Capture the cell that displays the provided text and extract its (X, Y) central coordinate. 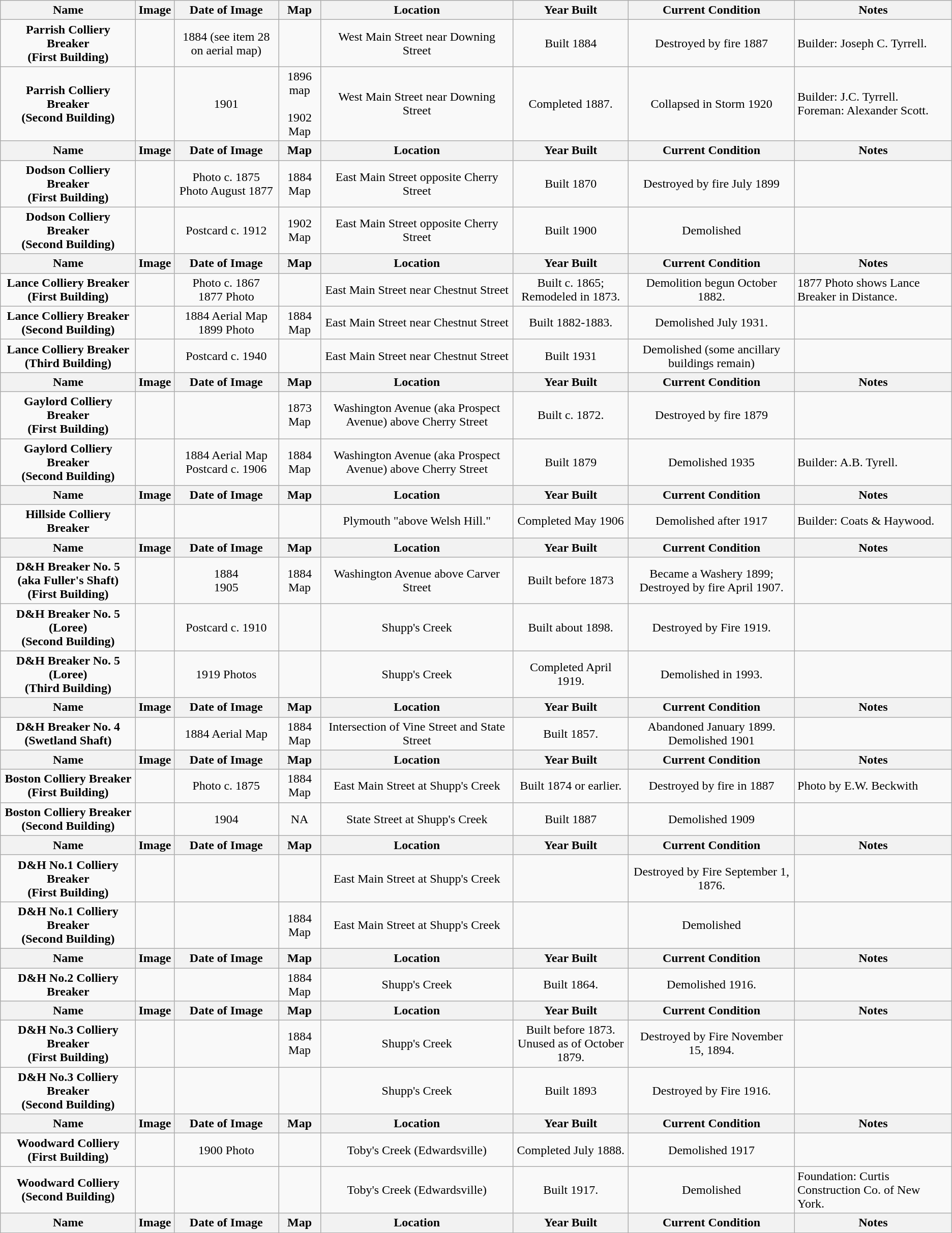
Demolition begun October 1882. (712, 290)
Destroyed by fire July 1899 (712, 184)
D&H Breaker No. 5 (Loree)(Third Building) (68, 674)
Demolished after 1917 (712, 522)
Destroyed by Fire 1919. (712, 627)
Woodward Colliery(Second Building) (68, 1190)
Lance Colliery Breaker(Second Building) (68, 322)
Woodward Colliery(First Building) (68, 1150)
D&H No.1 Colliery Breaker(First Building) (68, 878)
1919 Photos (226, 674)
Washington Avenue above Carver Street (417, 581)
1884 Aerial MapPostcard c. 1906 (226, 462)
Built c. 1865; Remodeled in 1873. (571, 290)
Demolished (some ancillary buildings remain) (712, 356)
Built 1882-1883. (571, 322)
Builder: Coats & Haywood. (874, 522)
Completed May 1906 (571, 522)
Boston Colliery Breaker(Second Building) (68, 819)
Built 1864. (571, 984)
D&H No.3 Colliery Breaker(Second Building) (68, 1091)
Built 1900 (571, 230)
Dodson Colliery Breaker(First Building) (68, 184)
Built about 1898. (571, 627)
Built 1931 (571, 356)
Photo c. 1875Photo August 1877 (226, 184)
Postcard c. 1912 (226, 230)
Plymouth "above Welsh Hill." (417, 522)
Demolished July 1931. (712, 322)
Built before 1873 (571, 581)
NA (300, 819)
Dodson Colliery Breaker(Second Building) (68, 230)
Built 1884 (571, 43)
Built 1857. (571, 733)
Completed April 1919. (571, 674)
Gaylord Colliery Breaker(First Building) (68, 415)
Built 1893 (571, 1091)
Boston Colliery Breaker(First Building) (68, 786)
D&H No.3 Colliery Breaker(First Building) (68, 1044)
D&H No.2 Colliery Breaker (68, 984)
1896 map1902 Map (300, 104)
Hillside Colliery Breaker (68, 522)
Became a Washery 1899; Destroyed by fire April 1907. (712, 581)
D&H Breaker No. 5 (Loree)(Second Building) (68, 627)
1902 Map (300, 230)
Destroyed by Fire 1916. (712, 1091)
D&H No.1 Colliery Breaker(Second Building) (68, 925)
Destroyed by fire in 1887 (712, 786)
Postcard c. 1940 (226, 356)
Built c. 1872. (571, 415)
Destroyed by Fire November 15, 1894. (712, 1044)
D&H Breaker No. 5 (aka Fuller's Shaft)(First Building) (68, 581)
Lance Colliery Breaker(First Building) (68, 290)
Abandoned January 1899. Demolished 1901 (712, 733)
1901 (226, 104)
Completed July 1888. (571, 1150)
Postcard c. 1910 (226, 627)
1884 Aerial Map1899 Photo (226, 322)
Destroyed by fire 1887 (712, 43)
Photo c. 1875 (226, 786)
Destroyed by Fire September 1, 1876. (712, 878)
1884 (see item 28 on aerial map) (226, 43)
Gaylord Colliery Breaker(Second Building) (68, 462)
1877 Photo shows Lance Breaker in Distance. (874, 290)
1904 (226, 819)
Builder: Joseph C. Tyrrell. (874, 43)
Built before 1873.Unused as of October 1879. (571, 1044)
Lance Colliery Breaker(Third Building) (68, 356)
1900 Photo (226, 1150)
Demolished 1917 (712, 1150)
Demolished 1916. (712, 984)
Builder: A.B. Tyrell. (874, 462)
Builder: J.C. Tyrrell.Foreman: Alexander Scott. (874, 104)
Demolished in 1993. (712, 674)
Completed 1887. (571, 104)
Demolished 1935 (712, 462)
Built 1917. (571, 1190)
1884 Aerial Map (226, 733)
Photo c. 18671877 Photo (226, 290)
Demolished 1909 (712, 819)
Intersection of Vine Street and State Street (417, 733)
Collapsed in Storm 1920 (712, 104)
Built 1879 (571, 462)
Built 1874 or earlier. (571, 786)
Built 1870 (571, 184)
Parrish Colliery Breaker(Second Building) (68, 104)
State Street at Shupp's Creek (417, 819)
Destroyed by fire 1879 (712, 415)
Built 1887 (571, 819)
18841905 (226, 581)
Parrish Colliery Breaker(First Building) (68, 43)
D&H Breaker No. 4 (Swetland Shaft) (68, 733)
Photo by E.W. Beckwith (874, 786)
Foundation: Curtis Construction Co. of New York. (874, 1190)
1873 Map (300, 415)
